Detect which cell encompasses the target text, then output its (x, y) center coordinate. 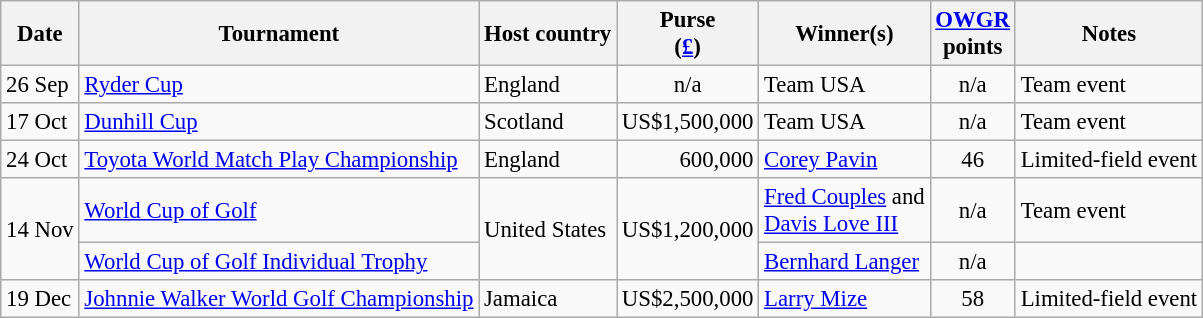
Johnnie Walker World Golf Championship (279, 299)
United States (548, 229)
World Cup of Golf Individual Trophy (279, 262)
Corey Pavin (844, 160)
24 Oct (40, 160)
19 Dec (40, 299)
US$1,500,000 (687, 122)
Ryder Cup (279, 85)
Dunhill Cup (279, 122)
US$2,500,000 (687, 299)
17 Oct (40, 122)
Notes (1108, 34)
Date (40, 34)
600,000 (687, 160)
Fred Couples and Davis Love III (844, 210)
Purse(£) (687, 34)
Host country (548, 34)
Larry Mize (844, 299)
Jamaica (548, 299)
46 (972, 160)
Scotland (548, 122)
Toyota World Match Play Championship (279, 160)
26 Sep (40, 85)
58 (972, 299)
Tournament (279, 34)
World Cup of Golf (279, 210)
Bernhard Langer (844, 262)
Winner(s) (844, 34)
14 Nov (40, 229)
US$1,200,000 (687, 229)
OWGRpoints (972, 34)
